Detect which cell encompasses the target text, then output its [x, y] center coordinate. 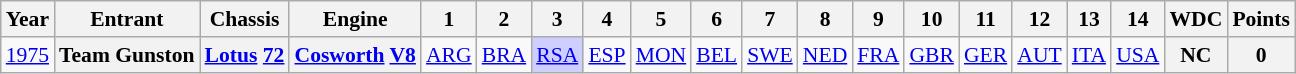
6 [716, 19]
2 [504, 19]
11 [986, 19]
GBR [932, 55]
BEL [716, 55]
AUT [1039, 55]
SWE [770, 55]
12 [1039, 19]
Cosworth V8 [354, 55]
8 [825, 19]
RSA [557, 55]
7 [770, 19]
ITA [1089, 55]
3 [557, 19]
GER [986, 55]
NED [825, 55]
ARG [449, 55]
Engine [354, 19]
Lotus 72 [245, 55]
9 [878, 19]
14 [1138, 19]
NC [1196, 55]
13 [1089, 19]
Points [1261, 19]
USA [1138, 55]
WDC [1196, 19]
BRA [504, 55]
Year [28, 19]
FRA [878, 55]
1 [449, 19]
MON [662, 55]
Chassis [245, 19]
1975 [28, 55]
10 [932, 19]
0 [1261, 55]
Entrant [127, 19]
Team Gunston [127, 55]
5 [662, 19]
4 [606, 19]
ESP [606, 55]
